Determine the [X, Y] coordinate at the center of the cell enclosing the given text.  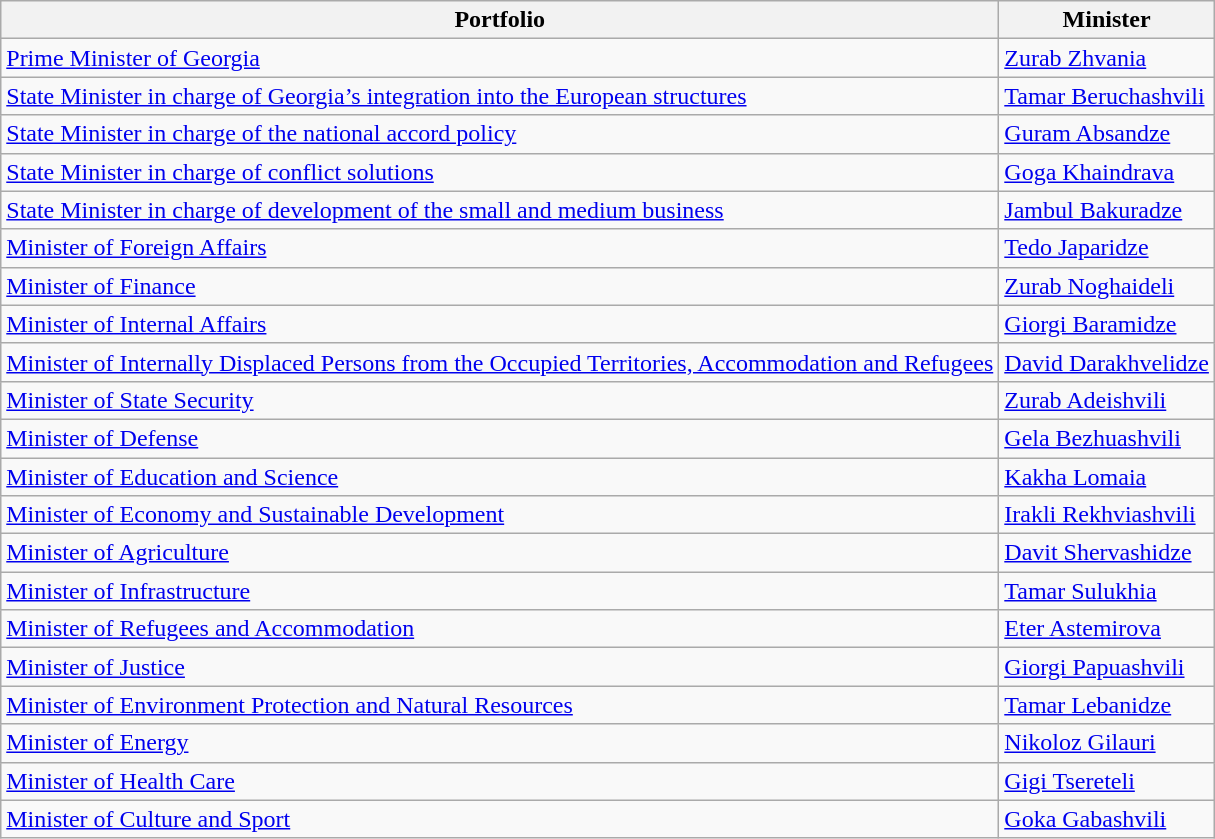
Minister of Energy [500, 743]
Portfolio [500, 20]
Zurab Adeishvili [1107, 400]
Eter Astemirova [1107, 629]
Zurab Noghaideli [1107, 286]
Minister of Internally Displaced Persons from the Occupied Territories, Accommodation and Refugees [500, 362]
Minister of Defense [500, 438]
Zurab Zhvania [1107, 58]
Gela Bezhuashvili [1107, 438]
Minister of Justice [500, 667]
Nikoloz Gilauri [1107, 743]
State Minister in charge of development of the small and medium business [500, 210]
State Minister in charge of conflict solutions [500, 172]
Minister of Foreign Affairs [500, 248]
Irakli Rekhviashvili [1107, 515]
David Darakhvelidze [1107, 362]
Tedo Japaridze [1107, 248]
Minister of Refugees and Accommodation [500, 629]
State Minister in charge of Georgia’s integration into the European structures [500, 96]
Minister of Health Care [500, 781]
Tamar Sulukhia [1107, 591]
Prime Minister of Georgia [500, 58]
Gigi Tsereteli [1107, 781]
Guram Absandze [1107, 134]
Minister [1107, 20]
Minister of Internal Affairs [500, 324]
Tamar Lebanidze [1107, 705]
Goga Khaindrava [1107, 172]
Kakha Lomaia [1107, 477]
Minister of Economy and Sustainable Development [500, 515]
State Minister in charge of the national accord policy [500, 134]
Minister of Environment Protection and Natural Resources [500, 705]
Tamar Beruchashvili [1107, 96]
Jambul Bakuradze [1107, 210]
Minister of Finance [500, 286]
Minister of Culture and Sport [500, 819]
Minister of Infrastructure [500, 591]
Giorgi Baramidze [1107, 324]
Davit Shervashidze [1107, 553]
Giorgi Papuashvili [1107, 667]
Minister of State Security [500, 400]
Minister of Agriculture [500, 553]
Goka Gabashvili [1107, 819]
Minister of Education and Science [500, 477]
